Capture the cell that displays the provided text and extract its (X, Y) central coordinate. 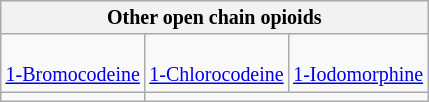
1-Chlorocodeine (217, 64)
1-Iodomorphine (358, 64)
Other open chain opioids (214, 18)
1-Bromocodeine (73, 64)
